Find where the given text appears and provide that cell's center as (X, Y) coordinate. 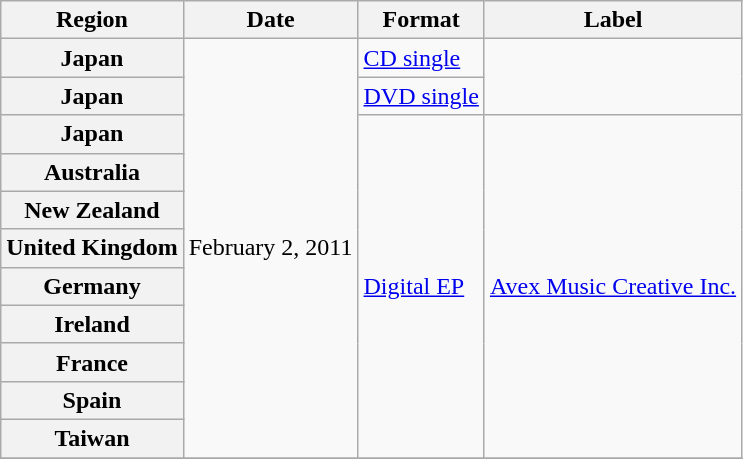
Spain (92, 400)
February 2, 2011 (270, 248)
New Zealand (92, 210)
Taiwan (92, 438)
France (92, 362)
Avex Music Creative Inc. (612, 286)
Label (612, 20)
Format (421, 20)
United Kingdom (92, 248)
Digital EP (421, 286)
Ireland (92, 324)
CD single (421, 58)
Germany (92, 286)
Date (270, 20)
DVD single (421, 96)
Australia (92, 172)
Region (92, 20)
